Find where the given text appears and provide that cell's center as (X, Y) coordinate. 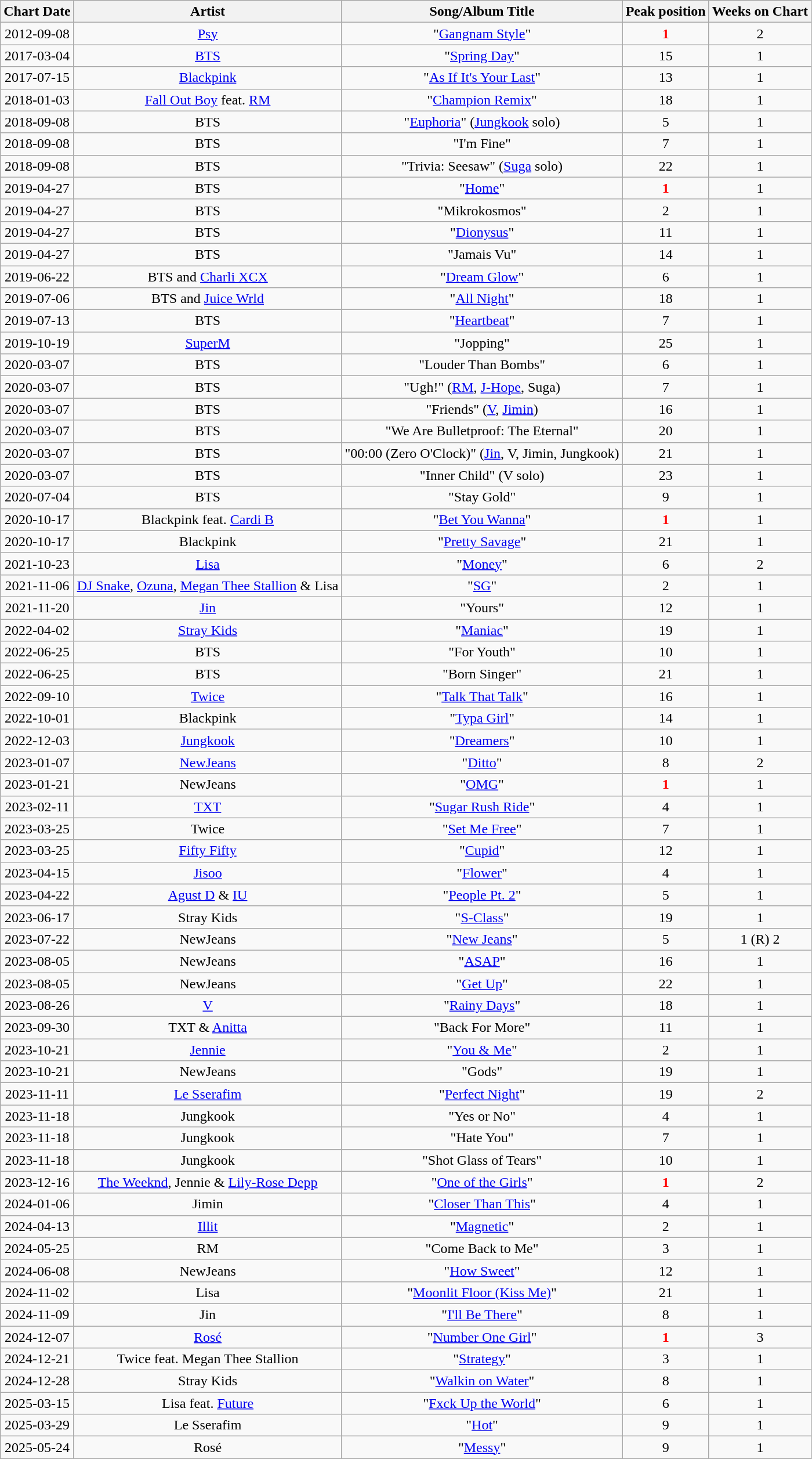
SuperM (208, 343)
2024-04-13 (37, 1226)
"I'll Be There" (482, 1314)
2022-04-02 (37, 630)
"Get Up" (482, 984)
2021-11-20 (37, 608)
23 (666, 475)
"Flower" (482, 873)
2017-03-04 (37, 56)
"Jopping" (482, 343)
2023-01-21 (37, 785)
"Mikrokosmos" (482, 210)
2019-06-22 (37, 277)
2025-03-15 (37, 1403)
"One of the Girls" (482, 1182)
"Walkin on Water" (482, 1381)
"Perfect Night" (482, 1094)
"Rainy Days" (482, 1006)
The Weeknd, Jennie & Lily-Rose Depp (208, 1182)
"OMG" (482, 785)
2023-09-30 (37, 1028)
2023-06-17 (37, 917)
"Friends" (V, Jimin) (482, 409)
2021-11-06 (37, 586)
25 (666, 343)
"For Youth" (482, 652)
2024-12-07 (37, 1337)
2022-12-03 (37, 741)
2017-07-15 (37, 78)
Peak position (666, 12)
"Spring Day" (482, 56)
2023-11-11 (37, 1094)
"Number One Girl" (482, 1337)
"Maniac" (482, 630)
Jennie (208, 1050)
"Ditto" (482, 763)
"Yes or No" (482, 1116)
"How Sweet" (482, 1270)
"ASAP" (482, 961)
2019-10-19 (37, 343)
"Hot" (482, 1425)
"Champion Remix" (482, 100)
BTS and Charli XCX (208, 277)
"Moonlit Floor (Kiss Me)" (482, 1292)
"Euphoria" (Jungkook solo) (482, 122)
"Typa Girl" (482, 718)
1 (R) 2 (760, 939)
Agust D & IU (208, 895)
"I'm Fine" (482, 144)
"Jamais Vu" (482, 254)
"Come Back to Me" (482, 1248)
"Sugar Rush Ride" (482, 807)
DJ Snake, Ozuna, Megan Thee Stallion & Lisa (208, 586)
"Fxck Up the World" (482, 1403)
"Dreamers" (482, 741)
2022-10-01 (37, 718)
Twice feat. Megan Thee Stallion (208, 1359)
Illit (208, 1226)
2023-12-16 (37, 1182)
13 (666, 78)
Fall Out Boy feat. RM (208, 100)
"All Night" (482, 299)
2023-01-07 (37, 763)
2021-10-23 (37, 564)
2024-06-08 (37, 1270)
"Dionysus" (482, 232)
"People Pt. 2" (482, 895)
20 (666, 431)
"Yours" (482, 608)
"Hate You" (482, 1138)
Artist (208, 12)
Chart Date (37, 12)
2023-07-22 (37, 939)
"Strategy" (482, 1359)
Psy (208, 34)
RM (208, 1248)
Song/Album Title (482, 12)
2018-01-03 (37, 100)
Jisoo (208, 873)
2024-12-21 (37, 1359)
2019-07-06 (37, 299)
2025-05-24 (37, 1447)
"00:00 (Zero O'Clock)" (Jin, V, Jimin, Jungkook) (482, 453)
2023-04-15 (37, 873)
2020-07-04 (37, 497)
Blackpink feat. Cardi B (208, 519)
"Dream Glow" (482, 277)
2024-11-09 (37, 1314)
"Bet You Wanna" (482, 519)
"Born Singer" (482, 674)
"Gods" (482, 1072)
"Magnetic" (482, 1226)
"Shot Glass of Tears" (482, 1160)
2024-11-02 (37, 1292)
Lisa feat. Future (208, 1403)
"SG" (482, 586)
"Gangnam Style" (482, 34)
"S-Class" (482, 917)
V (208, 1006)
"Home" (482, 188)
"Closer Than This" (482, 1204)
"New Jeans" (482, 939)
"Cupid" (482, 851)
"Back For More" (482, 1028)
2023-04-22 (37, 895)
"Ugh!" (RM, J-Hope, Suga) (482, 387)
Jimin (208, 1204)
2024-05-25 (37, 1248)
"We Are Bulletproof: The Eternal" (482, 431)
TXT & Anitta (208, 1028)
2023-02-11 (37, 807)
2022-09-10 (37, 696)
2025-03-29 (37, 1425)
2023-08-26 (37, 1006)
"You & Me" (482, 1050)
"Heartbeat" (482, 321)
"Pretty Savage" (482, 541)
"As If It's Your Last" (482, 78)
Fifty Fifty (208, 851)
"Messy" (482, 1447)
"Louder Than Bombs" (482, 365)
2024-12-28 (37, 1381)
"Trivia: Seesaw" (Suga solo) (482, 166)
"Money" (482, 564)
Weeks on Chart (760, 12)
"Stay Gold" (482, 497)
2012-09-08 (37, 34)
15 (666, 56)
2024-01-06 (37, 1204)
"Set Me Free" (482, 829)
TXT (208, 807)
"Talk That Talk" (482, 696)
"Inner Child" (V solo) (482, 475)
2019-07-13 (37, 321)
BTS and Juice Wrld (208, 299)
